Scan for the cell matching the given text and deliver its [x, y] coordinate at center. 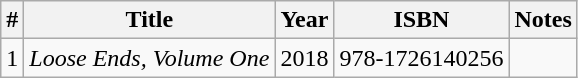
# [12, 20]
978-1726140256 [422, 58]
Title [150, 20]
Notes [543, 20]
ISBN [422, 20]
2018 [304, 58]
1 [12, 58]
Loose Ends, Volume One [150, 58]
Year [304, 20]
